Capture the cell that displays the provided text and extract its (x, y) central coordinate. 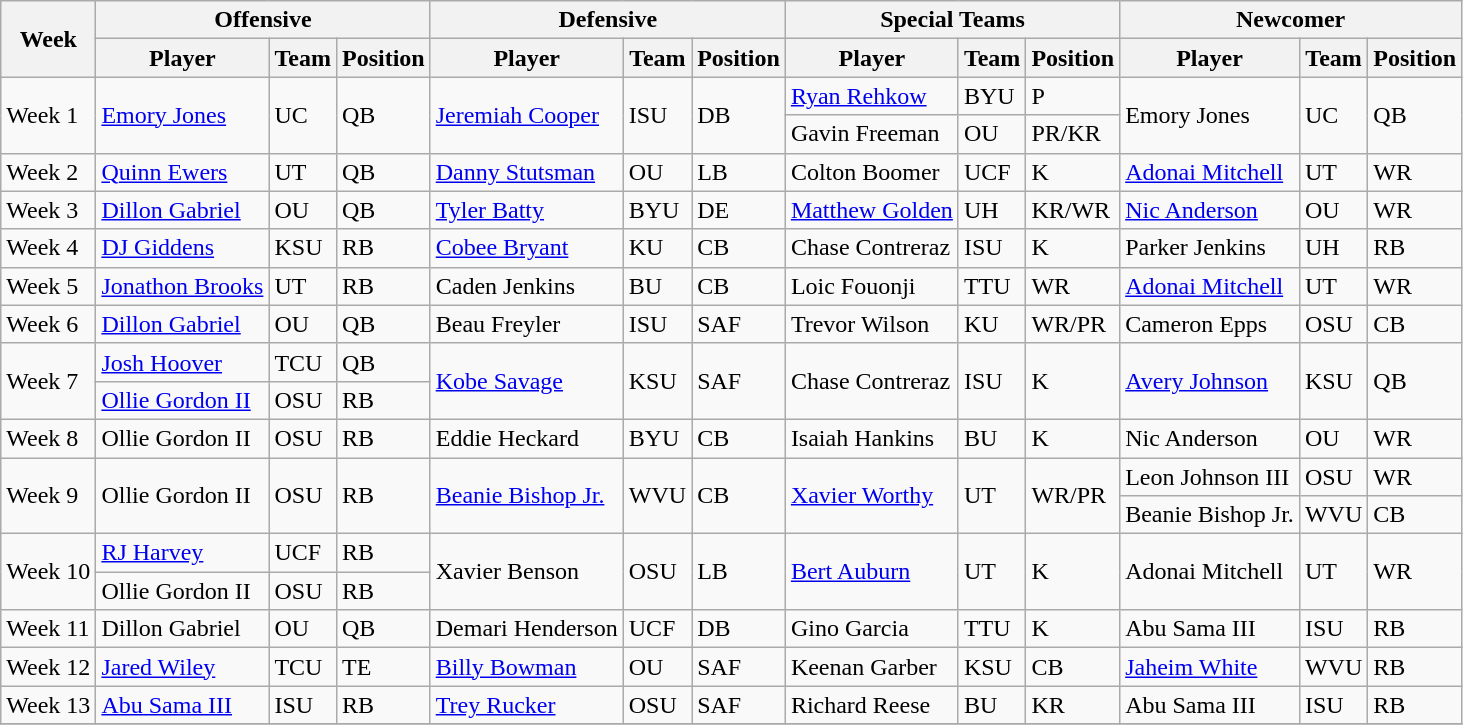
Week 11 (48, 629)
TE (383, 667)
Richard Reese (872, 705)
Week 10 (48, 572)
Demari Henderson (526, 629)
PR/KR (1073, 134)
Jared Wiley (182, 667)
Billy Bowman (526, 667)
Beau Freyler (526, 324)
Week 6 (48, 324)
Colton Boomer (872, 172)
Jonathon Brooks (182, 286)
RJ Harvey (182, 553)
Newcomer (1291, 20)
P (1073, 96)
Week 5 (48, 286)
Week 4 (48, 248)
Week 12 (48, 667)
Week 1 (48, 115)
Week (48, 39)
KR/WR (1073, 210)
Gino Garcia (872, 629)
Kobe Savage (526, 381)
Ryan Rehkow (872, 96)
Josh Hoover (182, 362)
Week 13 (48, 705)
Xavier Worthy (872, 496)
Keenan Garber (872, 667)
Loic Fouonji (872, 286)
KR (1073, 705)
Offensive (263, 20)
Trevor Wilson (872, 324)
Tyler Batty (526, 210)
Quinn Ewers (182, 172)
DJ Giddens (182, 248)
Week 9 (48, 496)
Special Teams (952, 20)
Gavin Freeman (872, 134)
Xavier Benson (526, 572)
Leon Johnson III (1210, 477)
Jeremiah Cooper (526, 115)
Caden Jenkins (526, 286)
Week 8 (48, 438)
Cameron Epps (1210, 324)
Jaheim White (1210, 667)
Defensive (608, 20)
Matthew Golden (872, 210)
Isaiah Hankins (872, 438)
DE (739, 210)
Bert Auburn (872, 572)
Week 2 (48, 172)
Danny Stutsman (526, 172)
Week 7 (48, 381)
Parker Jenkins (1210, 248)
Cobee Bryant (526, 248)
Trey Rucker (526, 705)
Eddie Heckard (526, 438)
Week 3 (48, 210)
Avery Johnson (1210, 381)
